Provide the [x, y] coordinate of the cell's center where the given text is located.  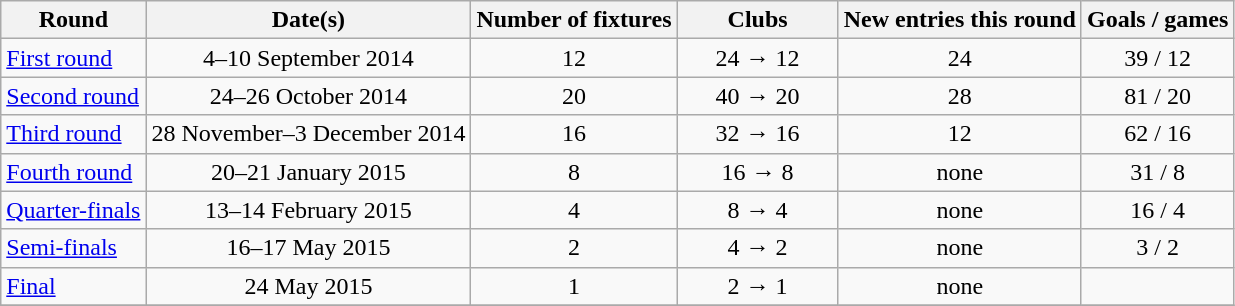
13–14 February 2015 [308, 210]
8 → 4 [758, 210]
Final [74, 286]
20 [574, 96]
2 → 1 [758, 286]
Date(s) [308, 20]
16 → 8 [758, 172]
1 [574, 286]
Quarter-finals [74, 210]
28 November–3 December 2014 [308, 134]
Third round [74, 134]
8 [574, 172]
16 [574, 134]
40 → 20 [758, 96]
4–10 September 2014 [308, 58]
4 → 2 [758, 248]
First round [74, 58]
Round [74, 20]
20–21 January 2015 [308, 172]
Semi-finals [74, 248]
32 → 16 [758, 134]
24 → 12 [758, 58]
16–17 May 2015 [308, 248]
Fourth round [74, 172]
16 / 4 [1157, 210]
4 [574, 210]
62 / 16 [1157, 134]
Clubs [758, 20]
Second round [74, 96]
New entries this round [960, 20]
28 [960, 96]
81 / 20 [1157, 96]
39 / 12 [1157, 58]
2 [574, 248]
24 [960, 58]
24 May 2015 [308, 286]
3 / 2 [1157, 248]
31 / 8 [1157, 172]
24–26 October 2014 [308, 96]
Number of fixtures [574, 20]
Goals / games [1157, 20]
